From the cell containing the given text, extract its center point as (X, Y) coordinate. 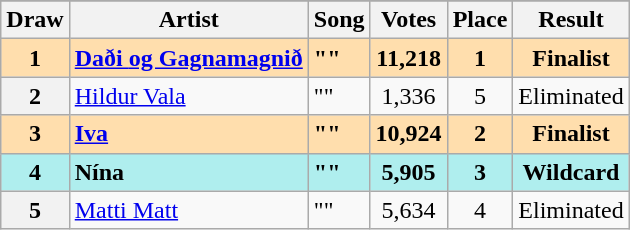
Draw (35, 20)
Iva (188, 134)
11,218 (408, 58)
Place (480, 20)
1,336 (408, 96)
Daði og Gagnamagnið (188, 58)
5,634 (408, 210)
Votes (408, 20)
Nína (188, 172)
Matti Matt (188, 210)
Hildur Vala (188, 96)
5,905 (408, 172)
Wildcard (571, 172)
Artist (188, 20)
Song (339, 20)
Result (571, 20)
10,924 (408, 134)
